Determine the (X, Y) coordinate at the center of the cell enclosing the given text.  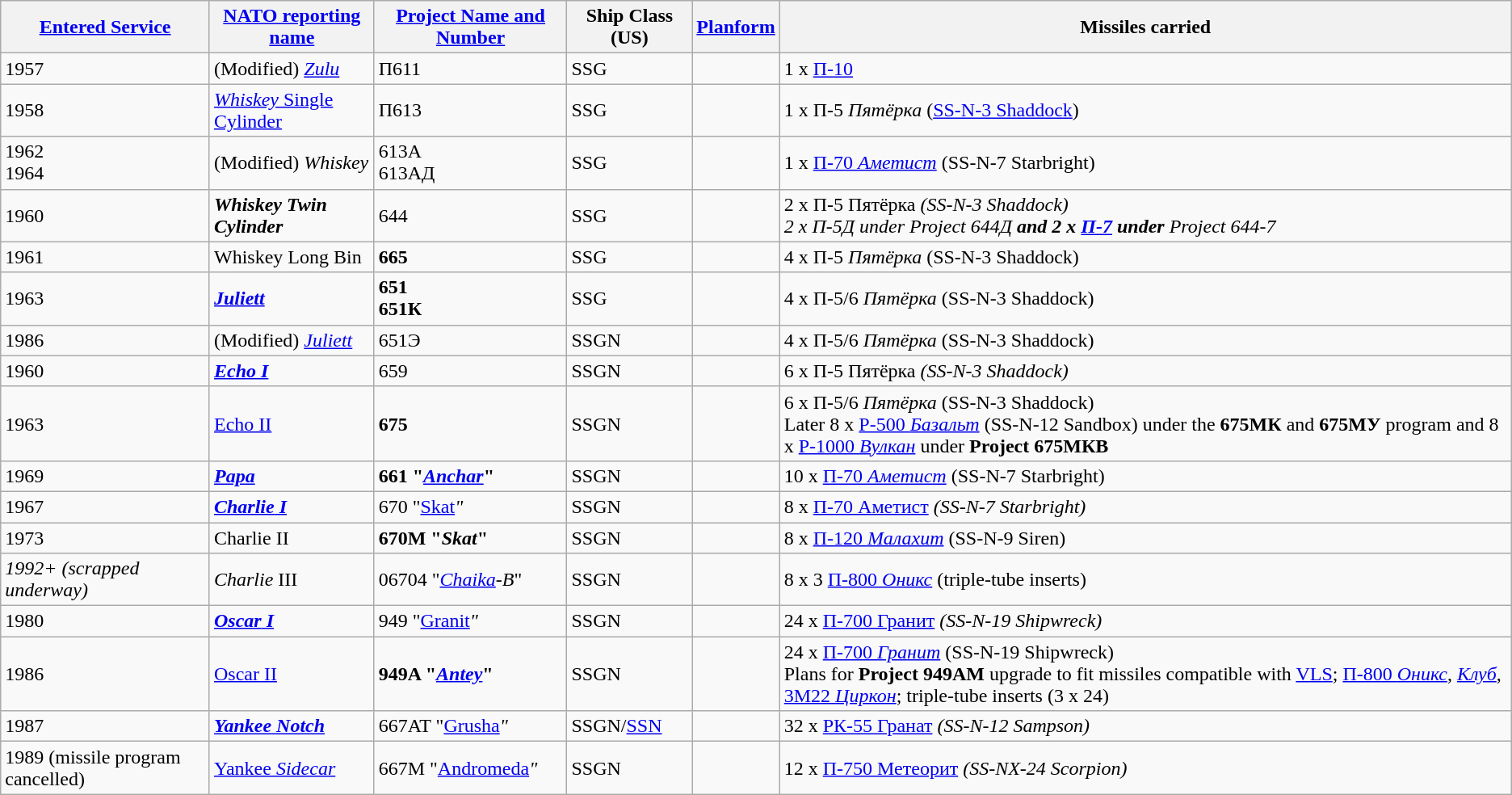
1 x П-70 Аметист (SS-N-7 Starbright) (1145, 163)
8 x П-70 Аметист (SS-N-7 Starbright) (1145, 507)
Ship Class (US) (630, 27)
644 (470, 215)
1 x П-10 (1145, 69)
32 x РК-55 Гранат (SS-N-12 Sampson) (1145, 726)
670M "Skat" (470, 537)
Charlie III (292, 580)
10 x П-70 Аметист (SS-N-7 Starbright) (1145, 476)
(Modified) Juliett (292, 340)
1989 (missile program cancelled) (105, 768)
Whiskey Long Bin (292, 257)
Charlie I (292, 507)
1967 (105, 507)
8 x 3 П-800 Оникс (triple-tube inserts) (1145, 580)
NATO reporting name (292, 27)
1992+ (scrapped underway) (105, 580)
949A "Antey" (470, 674)
667AT "Grusha" (470, 726)
2 x П-5 Пятёрка (SS-N-3 Shaddock)2 х П-5Д under Project 644Д and 2 х П-7 under Project 644-7 (1145, 215)
659 (470, 371)
Whiskey Single Cylinder (292, 110)
Entered Service (105, 27)
06704 "Chaika-B" (470, 580)
667M "Andromeda" (470, 768)
Oscar I (292, 621)
Papa (292, 476)
665 (470, 257)
Juliett (292, 299)
24 x П-700 Гранит (SS-N-19 Shipwreck) (1145, 621)
1958 (105, 110)
П611 (470, 69)
1961 (105, 257)
Whiskey Twin Cylinder (292, 215)
670 "Skat" (470, 507)
949 "Granit" (470, 621)
661 "Anchar" (470, 476)
1969 (105, 476)
Yankee Sidecar (292, 768)
(Modified) Zulu (292, 69)
8 x П-120 Малахит (SS-N-9 Siren) (1145, 537)
(Modified) Whiskey (292, 163)
Oscar II (292, 674)
651651К (470, 299)
Charlie II (292, 537)
651Э (470, 340)
SSGN/SSN (630, 726)
675 (470, 423)
1957 (105, 69)
613А613АД (470, 163)
1980 (105, 621)
1 x П-5 Пятёрка (SS-N-3 Shaddock) (1145, 110)
Echo I (292, 371)
6 x П-5 Пятёрка (SS-N-3 Shaddock) (1145, 371)
П613 (470, 110)
1973 (105, 537)
Yankee Notch (292, 726)
Echo II (292, 423)
19621964 (105, 163)
Planform (736, 27)
Missiles carried (1145, 27)
4 x П-5 Пятёрка (SS-N-3 Shaddock) (1145, 257)
12 x П-750 Метеорит (SS-NX-24 Scorpion) (1145, 768)
Project Name and Number (470, 27)
1987 (105, 726)
